Capture the cell that displays the provided text and extract its [x, y] central coordinate. 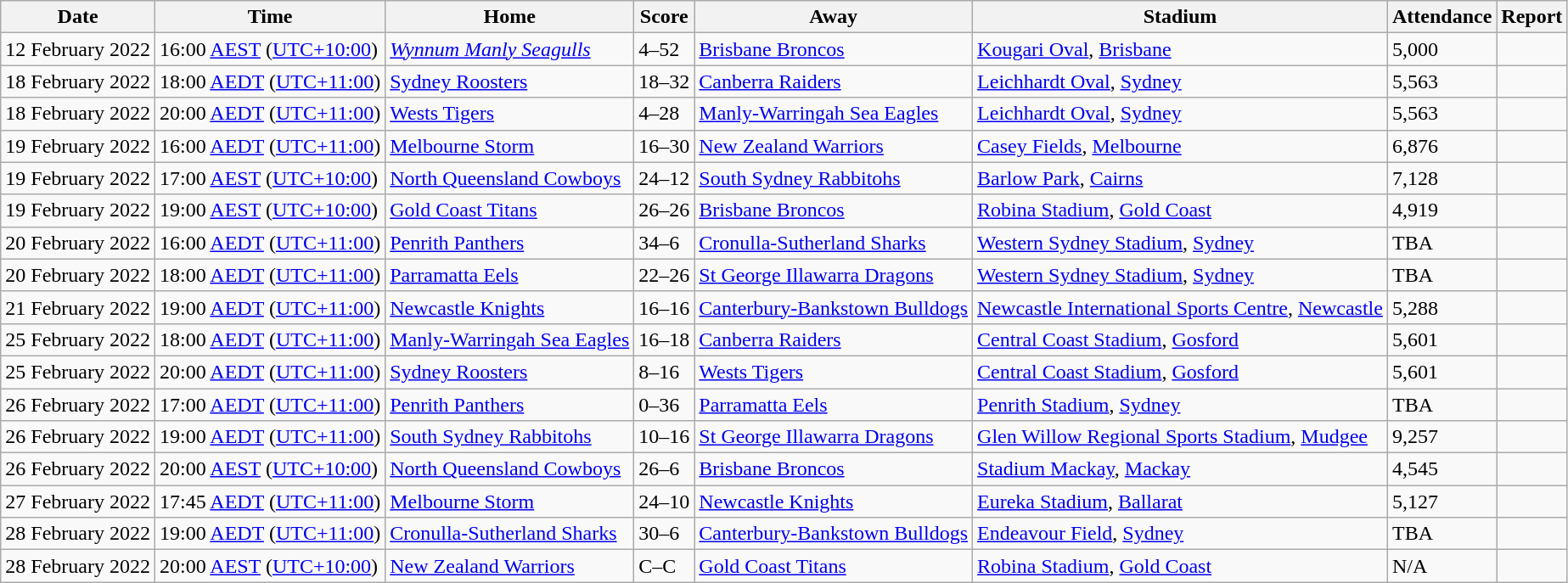
4,919 [1442, 210]
5,127 [1442, 502]
26–6 [664, 469]
C–C [664, 566]
N/A [1442, 566]
Score [664, 17]
Barlow Park, Cairns [1180, 178]
5,000 [1442, 49]
0–36 [664, 405]
17:00 AEST (UTC+10:00) [270, 178]
12 February 2022 [78, 49]
Report [1531, 17]
16–30 [664, 146]
30–6 [664, 534]
34–6 [664, 243]
17:45 AEDT (UTC+11:00) [270, 502]
Endeavour Field, Sydney [1180, 534]
9,257 [1442, 437]
6,876 [1442, 146]
Kougari Oval, Brisbane [1180, 49]
10–16 [664, 437]
7,128 [1442, 178]
Newcastle International Sports Centre, Newcastle [1180, 307]
5,288 [1442, 307]
16:00 AEST (UTC+10:00) [270, 49]
Stadium Mackay, Mackay [1180, 469]
24–12 [664, 178]
22–26 [664, 275]
Wynnum Manly Seagulls [509, 49]
4–28 [664, 114]
18–32 [664, 81]
19:00 AEST (UTC+10:00) [270, 210]
Penrith Stadium, Sydney [1180, 405]
21 February 2022 [78, 307]
Stadium [1180, 17]
27 February 2022 [78, 502]
Date [78, 17]
4,545 [1442, 469]
26–26 [664, 210]
Time [270, 17]
4–52 [664, 49]
16–16 [664, 307]
24–10 [664, 502]
Casey Fields, Melbourne [1180, 146]
17:00 AEDT (UTC+11:00) [270, 405]
Attendance [1442, 17]
8–16 [664, 372]
Glen Willow Regional Sports Stadium, Mudgee [1180, 437]
Away [834, 17]
Home [509, 17]
Eureka Stadium, Ballarat [1180, 502]
16–18 [664, 339]
